Determine the (X, Y) coordinate at the center of the cell enclosing the given text.  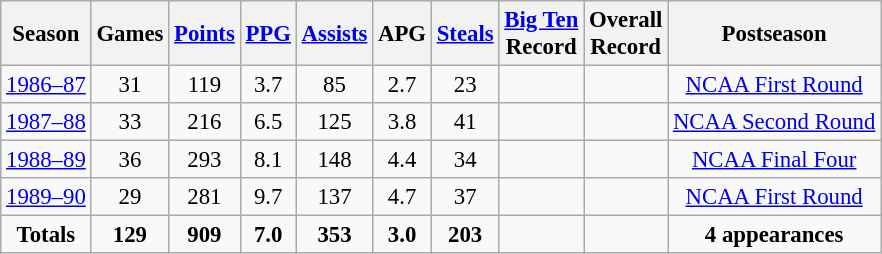
23 (465, 85)
1987–88 (46, 122)
137 (334, 197)
NCAA Second Round (774, 122)
8.1 (268, 160)
9.7 (268, 197)
4.4 (402, 160)
909 (204, 235)
36 (130, 160)
APG (402, 34)
2.7 (402, 85)
7.0 (268, 235)
Points (204, 34)
33 (130, 122)
125 (334, 122)
Big Ten Record (542, 34)
Overall Record (626, 34)
Assists (334, 34)
6.5 (268, 122)
1989–90 (46, 197)
Games (130, 34)
37 (465, 197)
Season (46, 34)
3.7 (268, 85)
PPG (268, 34)
29 (130, 197)
41 (465, 122)
148 (334, 160)
119 (204, 85)
216 (204, 122)
85 (334, 85)
Steals (465, 34)
3.8 (402, 122)
1988–89 (46, 160)
31 (130, 85)
353 (334, 235)
34 (465, 160)
4.7 (402, 197)
NCAA Final Four (774, 160)
1986–87 (46, 85)
4 appearances (774, 235)
Postseason (774, 34)
3.0 (402, 235)
281 (204, 197)
293 (204, 160)
Totals (46, 235)
203 (465, 235)
129 (130, 235)
